Output the [X, Y] coordinate of the center of the cell containing the given text.  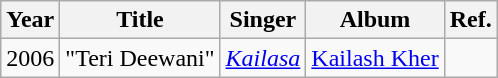
Title [140, 20]
Album [375, 20]
Ref. [470, 20]
Kailash Kher [375, 58]
Kailasa [263, 58]
Singer [263, 20]
Year [30, 20]
"Teri Deewani" [140, 58]
2006 [30, 58]
